Scan for the cell matching the given text and deliver its [X, Y] coordinate at center. 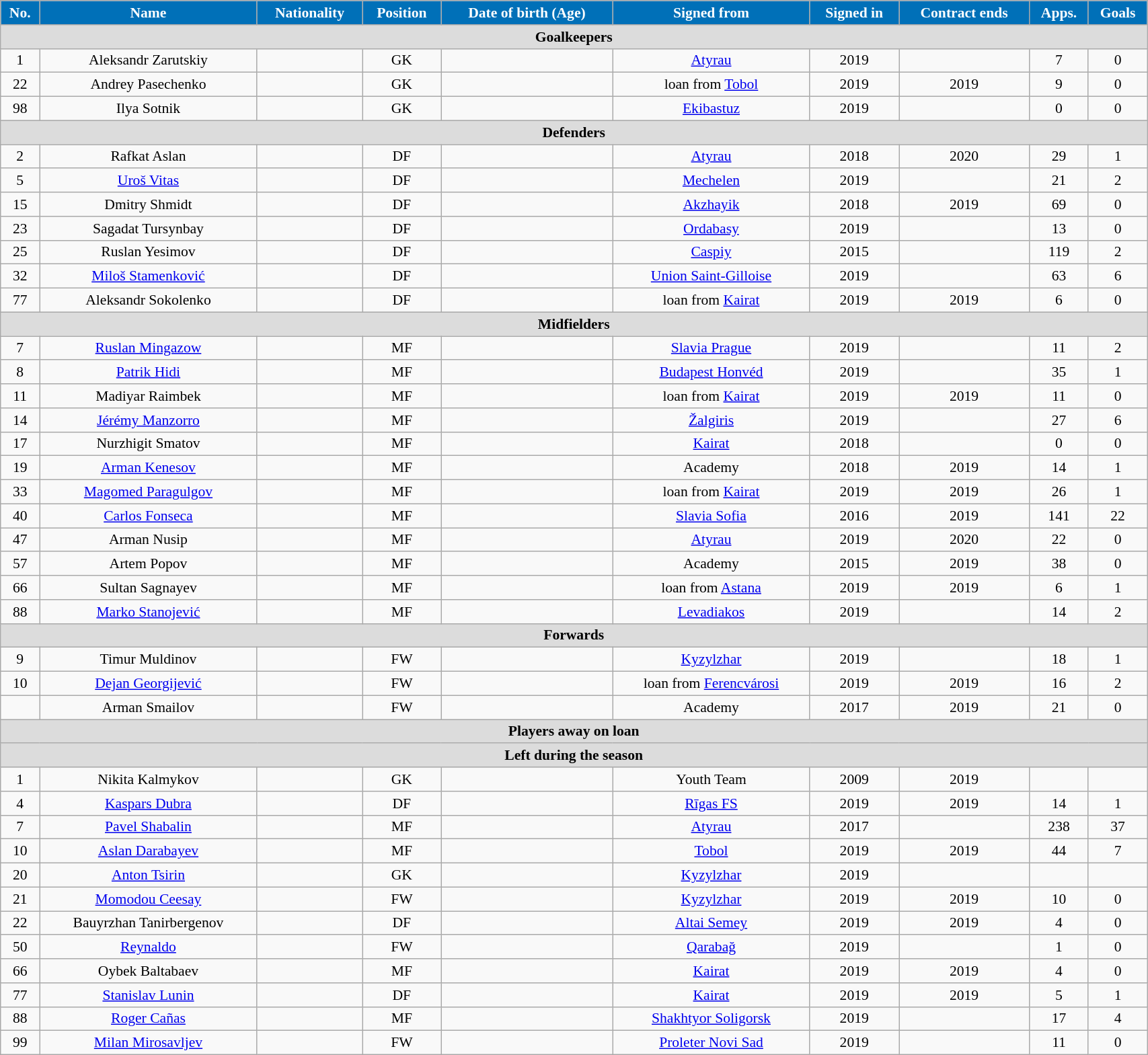
Nurzhigit Smatov [148, 444]
Defenders [574, 132]
Budapest Honvéd [712, 373]
Left during the season [574, 756]
Sagadat Tursynbay [148, 229]
Shakhtyor Soligorsk [712, 1019]
Contract ends [964, 13]
Ruslan Yesimov [148, 252]
Anton Tsirin [148, 875]
Players away on loan [574, 732]
loan from Ferencvárosi [712, 684]
Date of birth (Age) [527, 13]
Ilya Sotnik [148, 109]
Slavia Prague [712, 348]
23 [20, 229]
Andrey Pasechenko [148, 85]
Bauyrzhan Tanirbergenov [148, 923]
Pavel Shabalin [148, 827]
Marko Stanojević [148, 612]
loan from Tobol [712, 85]
99 [20, 1043]
8 [20, 373]
141 [1059, 516]
Nikita Kalmykov [148, 779]
loan from Astana [712, 588]
44 [1059, 851]
13 [1059, 229]
38 [1059, 564]
Aleksandr Sokolenko [148, 301]
Madiyar Raimbek [148, 396]
Magomed Paragulgov [148, 492]
Aslan Darabayev [148, 851]
Ekibastuz [712, 109]
Dejan Georgijević [148, 684]
Timur Muldinov [148, 660]
Qarabağ [712, 947]
Sultan Sagnayev [148, 588]
Goals [1118, 13]
Slavia Sofia [712, 516]
Momodou Ceesay [148, 899]
25 [20, 252]
Apps. [1059, 13]
Stanislav Lunin [148, 995]
Forwards [574, 635]
Arman Smailov [148, 707]
47 [20, 540]
69 [1059, 204]
Akzhayik [712, 204]
Artem Popov [148, 564]
Rīgas FS [712, 804]
Arman Kenesov [148, 468]
Proleter Novi Sad [712, 1043]
Levadiakos [712, 612]
Tobol [712, 851]
Rafkat Aslan [148, 157]
2016 [854, 516]
Miloš Stamenković [148, 276]
27 [1059, 420]
37 [1118, 827]
20 [20, 875]
35 [1059, 373]
Youth Team [712, 779]
Uroš Vitas [148, 181]
119 [1059, 252]
Arman Nusip [148, 540]
Oybek Baltabaev [148, 971]
15 [20, 204]
29 [1059, 157]
16 [1059, 684]
Jérémy Manzorro [148, 420]
40 [20, 516]
Dmitry Shmidt [148, 204]
32 [20, 276]
2009 [854, 779]
Signed in [854, 13]
Ruslan Mingazow [148, 348]
57 [20, 564]
33 [20, 492]
Roger Cañas [148, 1019]
238 [1059, 827]
Caspiy [712, 252]
Position [402, 13]
18 [1059, 660]
Kaspars Dubra [148, 804]
63 [1059, 276]
Altai Semey [712, 923]
Patrik Hidi [148, 373]
98 [20, 109]
Žalgiris [712, 420]
50 [20, 947]
Mechelen [712, 181]
Signed from [712, 13]
Ordabasy [712, 229]
Carlos Fonseca [148, 516]
26 [1059, 492]
Aleksandr Zarutskiy [148, 61]
Midfielders [574, 324]
Reynaldo [148, 947]
Name [148, 13]
Nationality [309, 13]
Goalkeepers [574, 37]
19 [20, 468]
Union Saint-Gilloise [712, 276]
Milan Mirosavljev [148, 1043]
No. [20, 13]
